Locate the cell with the specified text and output its (X, Y) center coordinate. 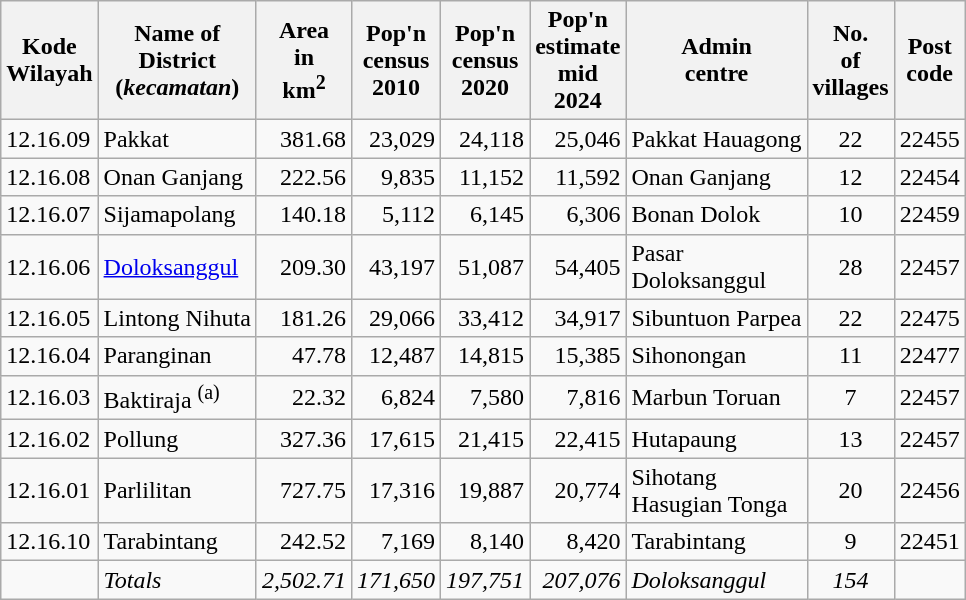
33,412 (486, 318)
171,650 (396, 580)
197,751 (486, 580)
Sihotang Hasugian Tonga (716, 490)
Baktiraja (a) (177, 398)
22451 (930, 542)
9 (850, 542)
22475 (930, 318)
12.16.03 (50, 398)
12.16.01 (50, 490)
17,316 (396, 490)
727.75 (304, 490)
23,029 (396, 139)
Paranginan (177, 356)
10 (850, 215)
Pop'ncensus2010 (396, 60)
28 (850, 266)
12.16.09 (50, 139)
6,824 (396, 398)
Pollung (177, 439)
327.36 (304, 439)
154 (850, 580)
KodeWilayah (50, 60)
Pasar Doloksanggul (716, 266)
2,502.71 (304, 580)
22454 (930, 177)
5,112 (396, 215)
22.32 (304, 398)
21,415 (486, 439)
19,887 (486, 490)
8,420 (578, 542)
Sihonongan (716, 356)
12.16.02 (50, 439)
140.18 (304, 215)
Pop'ncensus2020 (486, 60)
12.16.06 (50, 266)
12,487 (396, 356)
Lintong Nihuta (177, 318)
22,415 (578, 439)
25,046 (578, 139)
12.16.10 (50, 542)
Pop'nestimatemid 2024 (578, 60)
Marbun Toruan (716, 398)
Hutapaung (716, 439)
47.78 (304, 356)
13 (850, 439)
11 (850, 356)
Name ofDistrict(kecamatan) (177, 60)
Sibuntuon Parpea (716, 318)
Pakkat (177, 139)
22455 (930, 139)
7,816 (578, 398)
222.56 (304, 177)
Sijamapolang (177, 215)
17,615 (396, 439)
6,306 (578, 215)
381.68 (304, 139)
7,580 (486, 398)
15,385 (578, 356)
Bonan Dolok (716, 215)
12.16.05 (50, 318)
9,835 (396, 177)
29,066 (396, 318)
181.26 (304, 318)
209.30 (304, 266)
14,815 (486, 356)
8,140 (486, 542)
12 (850, 177)
20,774 (578, 490)
34,917 (578, 318)
12.16.07 (50, 215)
11,152 (486, 177)
24,118 (486, 139)
43,197 (396, 266)
20 (850, 490)
207,076 (578, 580)
Parlilitan (177, 490)
22459 (930, 215)
Pakkat Hauagong (716, 139)
22456 (930, 490)
7,169 (396, 542)
51,087 (486, 266)
12.16.04 (50, 356)
6,145 (486, 215)
11,592 (578, 177)
Areain km2 (304, 60)
Postcode (930, 60)
No.ofvillages (850, 60)
12.16.08 (50, 177)
242.52 (304, 542)
7 (850, 398)
Totals (177, 580)
Admin centre (716, 60)
22477 (930, 356)
54,405 (578, 266)
